Identify which cell holds the provided text, then report its (x, y) central coordinate. 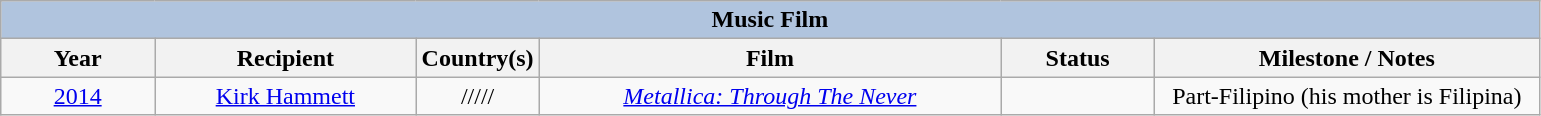
Country(s) (478, 58)
Year (78, 58)
Metallica: Through The Never (770, 96)
Music Film (770, 20)
Milestone / Notes (1346, 58)
///// (478, 96)
Status (1078, 58)
Recipient (286, 58)
2014 (78, 96)
Film (770, 58)
Part-Filipino (his mother is Filipina) (1346, 96)
Kirk Hammett (286, 96)
